Find where the given text appears and provide that cell's center as [x, y] coordinate. 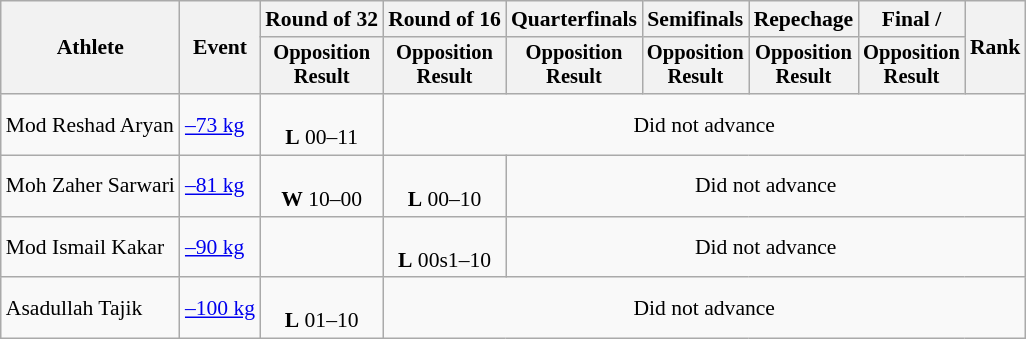
Mod Ismail Kakar [90, 248]
–81 kg [220, 186]
Moh Zaher Sarwari [90, 186]
L 01–10 [322, 308]
L 00–11 [322, 124]
Repechage [804, 19]
Quarterfinals [574, 19]
–100 kg [220, 308]
–73 kg [220, 124]
L 00–10 [444, 186]
W 10–00 [322, 186]
Round of 16 [444, 19]
Round of 32 [322, 19]
Rank [996, 48]
Event [220, 48]
–90 kg [220, 248]
Final / [912, 19]
Semifinals [696, 19]
Asadullah Tajik [90, 308]
Athlete [90, 48]
Mod Reshad Aryan [90, 124]
L 00s1–10 [444, 248]
